Search for the cell housing the specified text and yield its [X, Y] center coordinate. 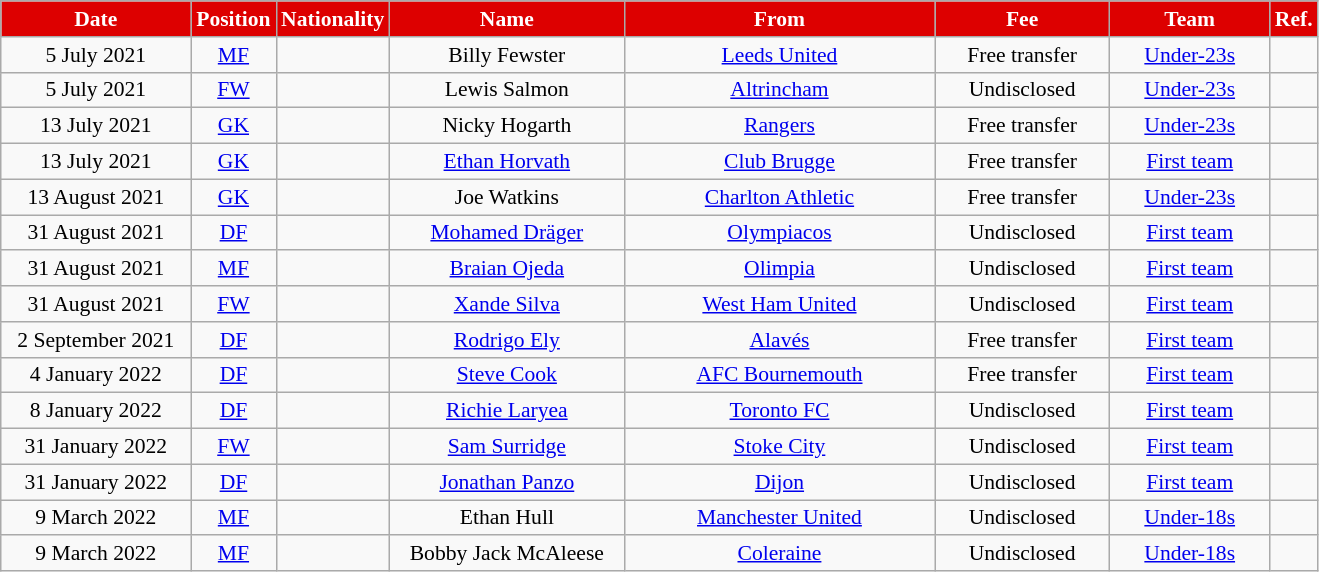
Alavés [779, 340]
Jonathan Panzo [506, 482]
Position [234, 19]
13 August 2021 [96, 197]
Sam Surridge [506, 447]
Olimpia [779, 269]
4 January 2022 [96, 375]
Rodrigo Ely [506, 340]
8 January 2022 [96, 411]
Olympiacos [779, 233]
Stoke City [779, 447]
Date [96, 19]
Braian Ojeda [506, 269]
Xande Silva [506, 304]
Name [506, 19]
2 September 2021 [96, 340]
Nicky Hogarth [506, 126]
Club Brugge [779, 162]
Richie Laryea [506, 411]
From [779, 19]
Ref. [1294, 19]
Joe Watkins [506, 197]
Team [1190, 19]
Dijon [779, 482]
Mohamed Dräger [506, 233]
Steve Cook [506, 375]
AFC Bournemouth [779, 375]
Toronto FC [779, 411]
Bobby Jack McAleese [506, 554]
Billy Fewster [506, 55]
Coleraine [779, 554]
West Ham United [779, 304]
Ethan Hull [506, 518]
Leeds United [779, 55]
Nationality [332, 19]
Manchester United [779, 518]
Fee [1022, 19]
Altrincham [779, 90]
Rangers [779, 126]
Ethan Horvath [506, 162]
Charlton Athletic [779, 197]
Lewis Salmon [506, 90]
